Return (x, y) of the center of cell containing provided text 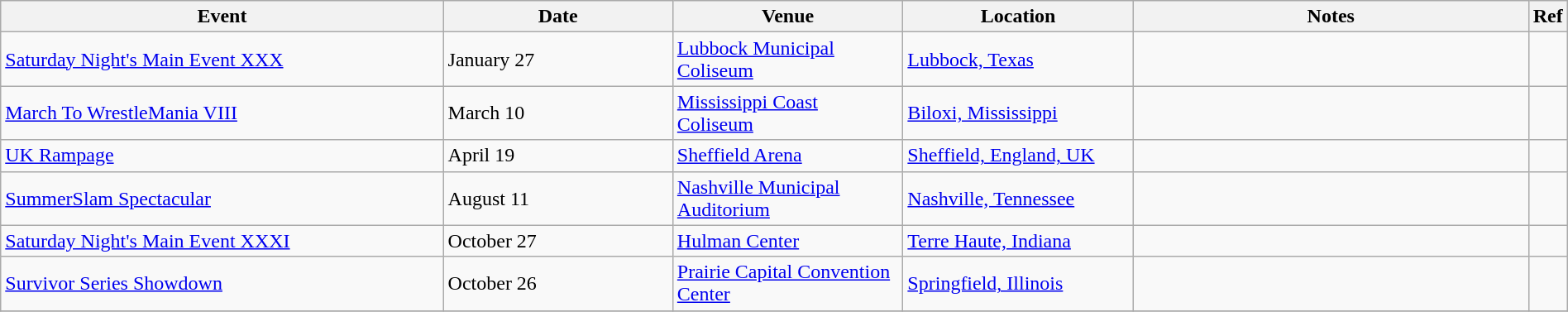
Nashville, Tennessee (1019, 199)
Sheffield Arena (787, 156)
Nashville Municipal Auditorium (787, 199)
Saturday Night's Main Event XXXI (222, 241)
Saturday Night's Main Event XXX (222, 60)
Mississippi Coast Coliseum (787, 113)
August 11 (557, 199)
SummerSlam Spectacular (222, 199)
October 27 (557, 241)
Prairie Capital Convention Center (787, 283)
Biloxi, Mississippi (1019, 113)
Survivor Series Showdown (222, 283)
Lubbock, Texas (1019, 60)
Hulman Center (787, 241)
Lubbock Municipal Coliseum (787, 60)
Springfield, Illinois (1019, 283)
Event (222, 17)
March 10 (557, 113)
Ref (1548, 17)
April 19 (557, 156)
Notes (1331, 17)
Date (557, 17)
Sheffield, England, UK (1019, 156)
March To WrestleMania VIII (222, 113)
Terre Haute, Indiana (1019, 241)
Venue (787, 17)
UK Rampage (222, 156)
October 26 (557, 283)
Location (1019, 17)
January 27 (557, 60)
